Pinpoint the cell where the given text exists, returning its (X, Y) midpoint coordinate. 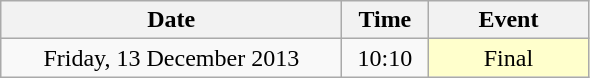
Event (508, 20)
Final (508, 58)
Friday, 13 December 2013 (172, 58)
10:10 (385, 58)
Date (172, 20)
Time (385, 20)
